Locate the cell with the specified text and output its (X, Y) center coordinate. 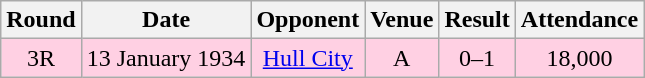
Round (41, 20)
A (402, 58)
18,000 (579, 58)
13 January 1934 (166, 58)
Result (477, 20)
Hull City (308, 58)
3R (41, 58)
Date (166, 20)
Opponent (308, 20)
0–1 (477, 58)
Venue (402, 20)
Attendance (579, 20)
